Find where the given text appears and provide that cell's center as [X, Y] coordinate. 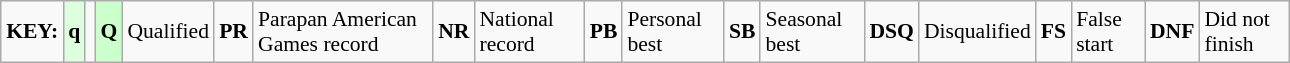
National record [529, 32]
FS [1054, 32]
Q [108, 32]
SB [742, 32]
NR [454, 32]
q [74, 32]
Parapan American Games record [343, 32]
Qualified [168, 32]
Seasonal best [812, 32]
Disqualified [978, 32]
DSQ [892, 32]
KEY: [32, 32]
False start [1108, 32]
PB [604, 32]
Personal best [673, 32]
PR [234, 32]
DNF [1172, 32]
Did not finish [1244, 32]
